Determine the (x, y) coordinate at the center of the cell enclosing the given text.  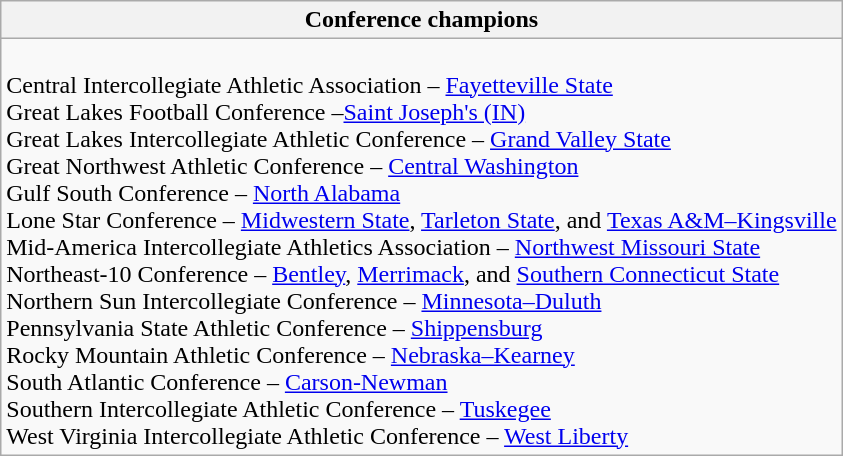
Conference champions (422, 20)
